Search for the cell housing the specified text and yield its (x, y) center coordinate. 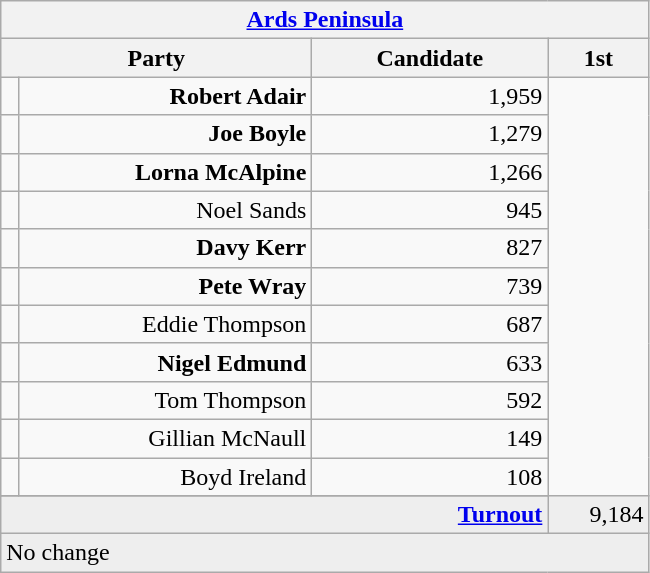
9,184 (598, 515)
Party (156, 58)
739 (430, 286)
Turnout (274, 515)
Ards Peninsula (325, 20)
Pete Wray (166, 286)
827 (430, 248)
Gillian McNaull (166, 438)
633 (430, 362)
Eddie Thompson (166, 324)
Noel Sands (166, 210)
Candidate (430, 58)
592 (430, 400)
Nigel Edmund (166, 362)
1st (598, 58)
945 (430, 210)
108 (430, 477)
687 (430, 324)
Boyd Ireland (166, 477)
149 (430, 438)
1,279 (430, 134)
Joe Boyle (166, 134)
Robert Adair (166, 96)
Tom Thompson (166, 400)
1,266 (430, 172)
No change (325, 553)
Lorna McAlpine (166, 172)
Davy Kerr (166, 248)
1,959 (430, 96)
